Provide the (X, Y) coordinate of the cell's center where the given text is located.  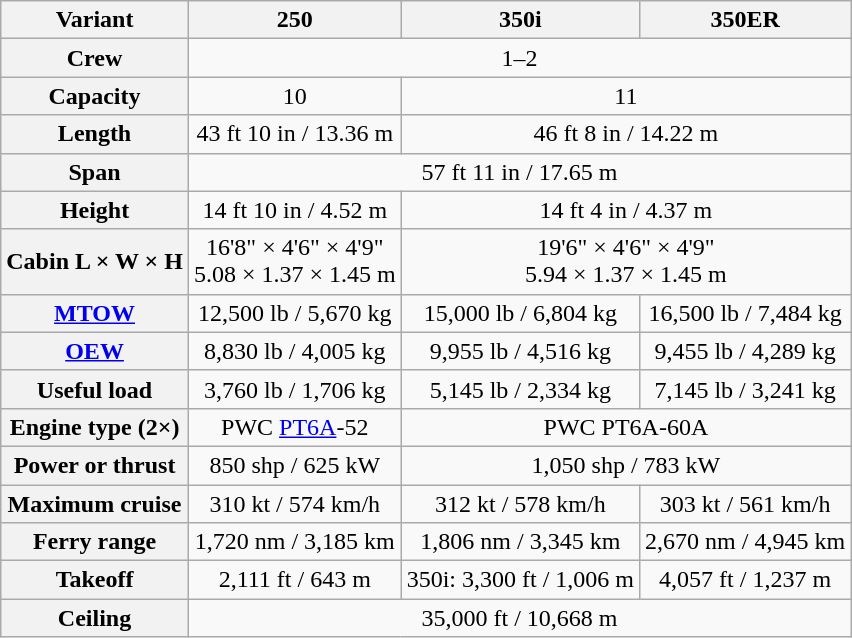
16,500 lb / 7,484 kg (746, 313)
7,145 lb / 3,241 kg (746, 389)
11 (626, 96)
12,500 lb / 5,670 kg (294, 313)
1–2 (519, 58)
5,145 lb / 2,334 kg (520, 389)
Engine type (2×) (95, 427)
350i: 3,300 ft / 1,006 m (520, 580)
Useful load (95, 389)
Height (95, 210)
3,760 lb / 1,706 kg (294, 389)
19'6" × 4'6" × 4'9" 5.94 × 1.37 × 1.45 m (626, 262)
PWC PT6A-60A (626, 427)
1,806 nm / 3,345 km (520, 542)
Takeoff (95, 580)
1,720 nm / 3,185 km (294, 542)
4,057 ft / 1,237 m (746, 580)
Cabin L × W × H (95, 262)
MTOW (95, 313)
Capacity (95, 96)
350ER (746, 20)
350i (520, 20)
Span (95, 172)
16'8" × 4'6" × 4'9" 5.08 × 1.37 × 1.45 m (294, 262)
9,455 lb / 4,289 kg (746, 351)
OEW (95, 351)
10 (294, 96)
1,050 shp / 783 kW (626, 465)
57 ft 11 in / 17.65 m (519, 172)
Crew (95, 58)
Power or thrust (95, 465)
Length (95, 134)
9,955 lb / 4,516 kg (520, 351)
2,111 ft / 643 m (294, 580)
850 shp / 625 kW (294, 465)
43 ft 10 in / 13.36 m (294, 134)
46 ft 8 in / 14.22 m (626, 134)
35,000 ft / 10,668 m (519, 618)
14 ft 4 in / 4.37 m (626, 210)
Ferry range (95, 542)
2,670 nm / 4,945 km (746, 542)
PWC PT6A-52 (294, 427)
312 kt / 578 km/h (520, 503)
Maximum cruise (95, 503)
310 kt / 574 km/h (294, 503)
Variant (95, 20)
303 kt / 561 km/h (746, 503)
15,000 lb / 6,804 kg (520, 313)
Ceiling (95, 618)
14 ft 10 in / 4.52 m (294, 210)
8,830 lb / 4,005 kg (294, 351)
250 (294, 20)
